Find where the given text appears and provide that cell's center as (x, y) coordinate. 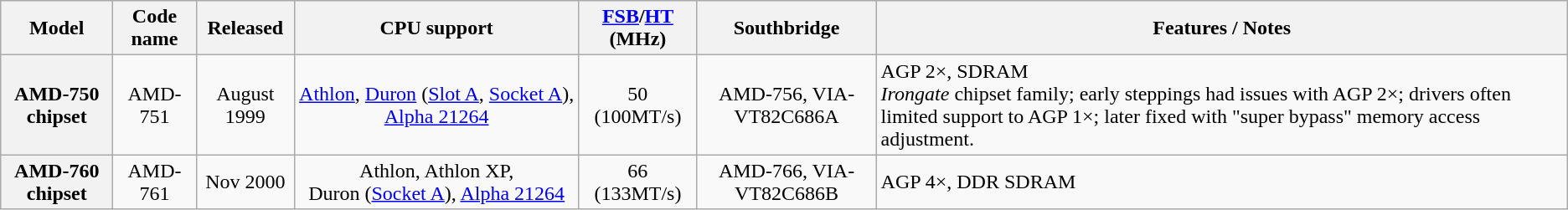
FSB/HT (MHz) (638, 28)
AMD-760 chipset (57, 182)
CPU support (436, 28)
Athlon, Duron (Slot A, Socket A), Alpha 21264 (436, 105)
AMD-761 (154, 182)
Nov 2000 (245, 182)
AMD-756, VIA-VT82C686A (787, 105)
Athlon, Athlon XP, Duron (Socket A), Alpha 21264 (436, 182)
66 (133MT/s) (638, 182)
August 1999 (245, 105)
AGP 4×, DDR SDRAM (1221, 182)
AMD-750 chipset (57, 105)
AMD-751 (154, 105)
Released (245, 28)
AMD-766, VIA-VT82C686B (787, 182)
Southbridge (787, 28)
Code name (154, 28)
50 (100MT/s) (638, 105)
Model (57, 28)
Features / Notes (1221, 28)
